Locate the cell with the specified text and output its (X, Y) center coordinate. 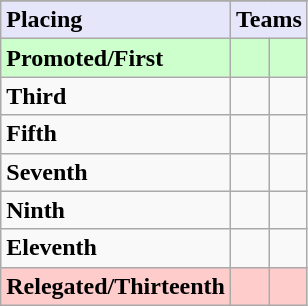
Teams (268, 20)
Promoted/First (116, 58)
Seventh (116, 172)
Third (116, 96)
Fifth (116, 134)
Ninth (116, 210)
Placing (116, 20)
Eleventh (116, 248)
Relegated/Thirteenth (116, 286)
